Return the [x, y] coordinate for the center point of the cell that contains the specified text.  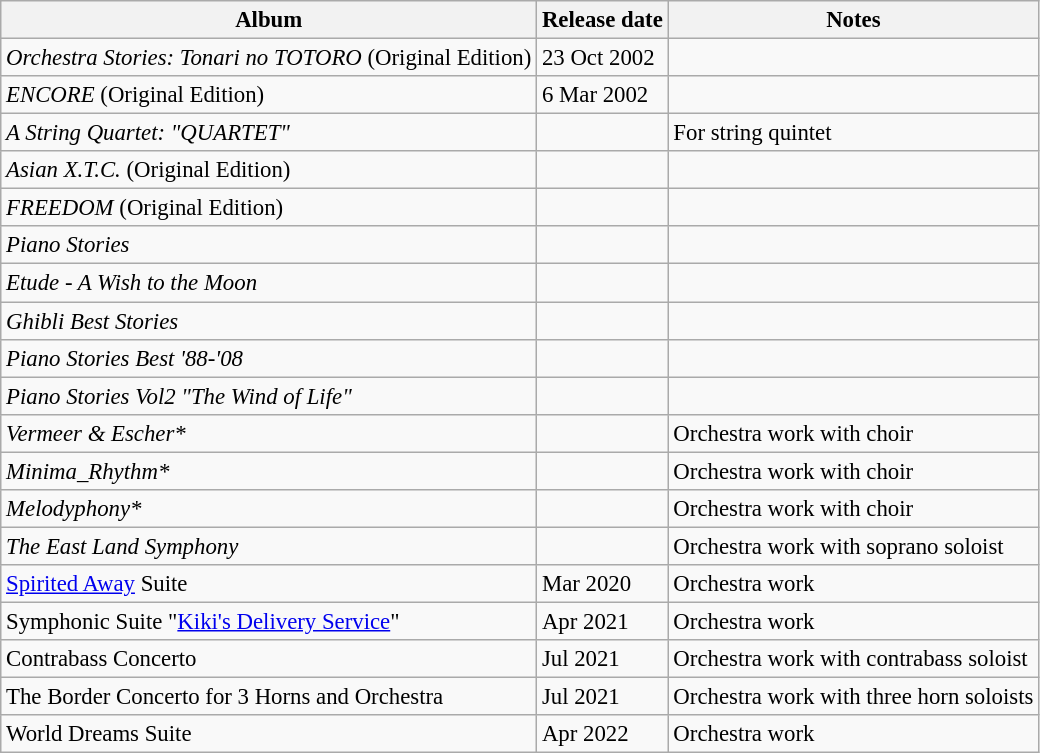
Vermeer & Escher* [269, 433]
Album [269, 20]
Contrabass Concerto [269, 659]
Piano Stories Best '88-'08 [269, 358]
World Dreams Suite [269, 734]
Etude - A Wish to the Moon [269, 283]
Mar 2020 [602, 584]
Spirited Away Suite [269, 584]
Apr 2021 [602, 621]
Asian X.T.C. (Original Edition) [269, 170]
Symphonic Suite "Kiki's Delivery Service" [269, 621]
Orchestra Stories: Tonari no TOTORO (Original Edition) [269, 58]
The Border Concerto for 3 Horns and Orchestra [269, 697]
Piano Stories Vol2 "The Wind of Life" [269, 396]
Melodyphony* [269, 509]
Orchestra work with contrabass soloist [854, 659]
6 Mar 2002 [602, 95]
Orchestra work with soprano soloist [854, 546]
Piano Stories [269, 245]
Orchestra work with three horn soloists [854, 697]
A String Quartet: "QUARTET" [269, 133]
FREEDOM (Original Edition) [269, 208]
Minima_Rhythm* [269, 471]
Notes [854, 20]
For string quintet [854, 133]
Ghibli Best Stories [269, 321]
23 Oct 2002 [602, 58]
ENCORE (Original Edition) [269, 95]
Apr 2022 [602, 734]
The East Land Symphony [269, 546]
Release date [602, 20]
